Provide the [x, y] coordinate of the cell's center where the given text is located.  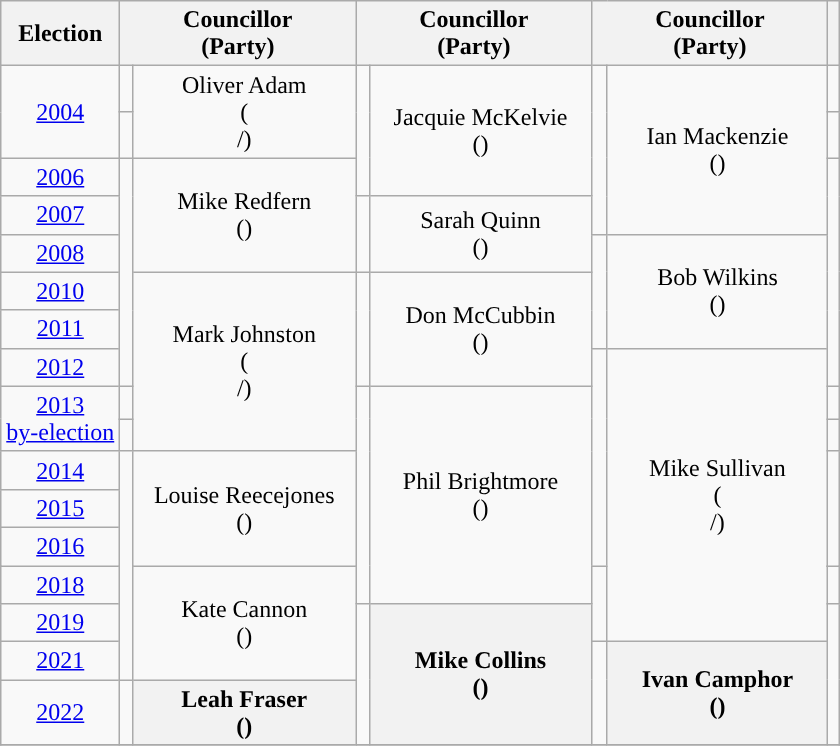
Mike Sullivan(/) [718, 494]
Phil Brightmore() [480, 494]
2004 [60, 112]
2014 [60, 470]
Ian Mackenzie() [718, 150]
Leah Fraser() [244, 712]
2021 [60, 661]
2016 [60, 546]
2022 [60, 712]
Ivan Camphor() [718, 694]
Kate Cannon() [244, 623]
2006 [60, 177]
Oliver Adam(/) [244, 112]
2015 [60, 508]
Jacquie McKelvie() [480, 131]
Louise Reecejones() [244, 508]
Election [60, 34]
2012 [60, 367]
Sarah Quinn() [480, 234]
2008 [60, 253]
Don McCubbin() [480, 329]
Bob Wilkins() [718, 291]
2010 [60, 291]
Mark Johnston(/) [244, 362]
2013by-election [60, 418]
Mike Collins() [480, 674]
2007 [60, 215]
Mike Redfern() [244, 215]
2018 [60, 585]
2011 [60, 329]
2019 [60, 623]
